Pinpoint the cell where the given text exists, returning its (x, y) midpoint coordinate. 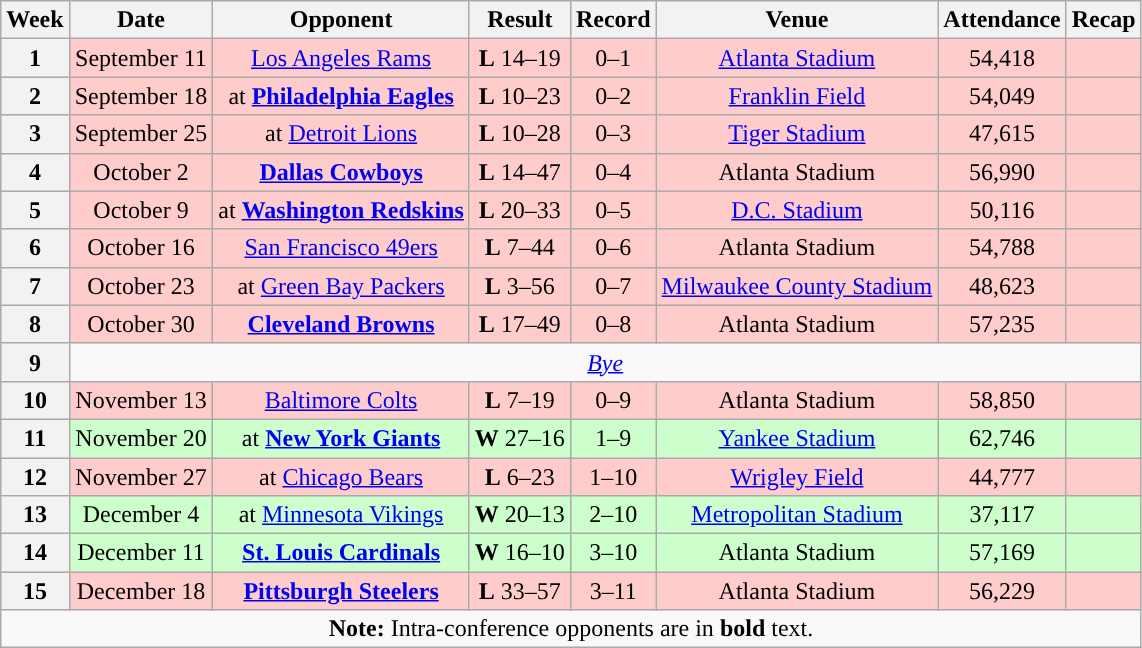
L 17–49 (520, 324)
W 27–16 (520, 438)
6 (35, 248)
37,117 (1002, 515)
4 (35, 172)
Wrigley Field (797, 477)
0–1 (613, 58)
44,777 (1002, 477)
62,746 (1002, 438)
L 14–47 (520, 172)
1 (35, 58)
11 (35, 438)
Baltimore Colts (341, 400)
L 10–28 (520, 134)
54,788 (1002, 248)
November 20 (141, 438)
Result (520, 20)
W 16–10 (520, 553)
47,615 (1002, 134)
Los Angeles Rams (341, 58)
2 (35, 96)
L 6–23 (520, 477)
48,623 (1002, 286)
at Washington Redskins (341, 210)
L 7–19 (520, 400)
November 27 (141, 477)
56,990 (1002, 172)
0–4 (613, 172)
57,235 (1002, 324)
Pittsburgh Steelers (341, 591)
Date (141, 20)
October 30 (141, 324)
L 33–57 (520, 591)
December 18 (141, 591)
0–7 (613, 286)
October 23 (141, 286)
December 4 (141, 515)
L 20–33 (520, 210)
1–9 (613, 438)
L 10–23 (520, 96)
December 11 (141, 553)
Note: Intra-conference opponents are in bold text. (571, 629)
Cleveland Browns (341, 324)
Week (35, 20)
Recap (1104, 20)
Franklin Field (797, 96)
Venue (797, 20)
3–11 (613, 591)
14 (35, 553)
54,418 (1002, 58)
3–10 (613, 553)
September 25 (141, 134)
5 (35, 210)
September 11 (141, 58)
0–3 (613, 134)
October 2 (141, 172)
at Philadelphia Eagles (341, 96)
0–8 (613, 324)
2–10 (613, 515)
58,850 (1002, 400)
3 (35, 134)
Milwaukee County Stadium (797, 286)
W 20–13 (520, 515)
October 9 (141, 210)
Attendance (1002, 20)
St. Louis Cardinals (341, 553)
at Green Bay Packers (341, 286)
Opponent (341, 20)
Record (613, 20)
7 (35, 286)
57,169 (1002, 553)
Yankee Stadium (797, 438)
15 (35, 591)
San Francisco 49ers (341, 248)
56,229 (1002, 591)
10 (35, 400)
L 3–56 (520, 286)
0–9 (613, 400)
0–6 (613, 248)
12 (35, 477)
Dallas Cowboys (341, 172)
54,049 (1002, 96)
1–10 (613, 477)
Metropolitan Stadium (797, 515)
8 (35, 324)
Tiger Stadium (797, 134)
L 14–19 (520, 58)
at Minnesota Vikings (341, 515)
October 16 (141, 248)
13 (35, 515)
at Chicago Bears (341, 477)
9 (35, 362)
Bye (605, 362)
50,116 (1002, 210)
September 18 (141, 96)
0–5 (613, 210)
at Detroit Lions (341, 134)
November 13 (141, 400)
D.C. Stadium (797, 210)
0–2 (613, 96)
at New York Giants (341, 438)
L 7–44 (520, 248)
